Output the (x, y) coordinate of the center of the cell containing the given text.  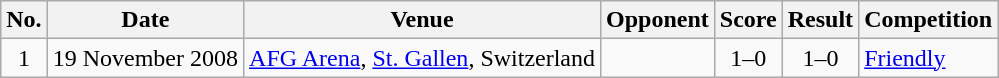
Friendly (928, 58)
No. (24, 20)
Date (145, 20)
AFG Arena, St. Gallen, Switzerland (422, 58)
Score (748, 20)
Result (820, 20)
Venue (422, 20)
Opponent (658, 20)
19 November 2008 (145, 58)
Competition (928, 20)
1 (24, 58)
